Determine the (x, y) coordinate at the center of the cell enclosing the given text.  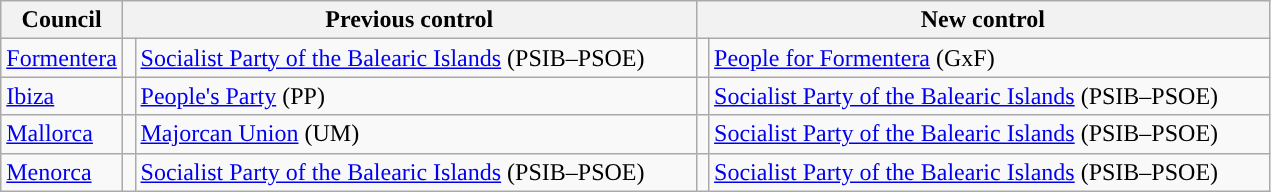
Ibiza (62, 96)
Menorca (62, 172)
People's Party (PP) (416, 96)
New control (983, 20)
People for Formentera (GxF) (990, 58)
Council (62, 20)
Majorcan Union (UM) (416, 134)
Previous control (409, 20)
Mallorca (62, 134)
Formentera (62, 58)
